Return the (X, Y) coordinate for the center point of the cell that contains the specified text.  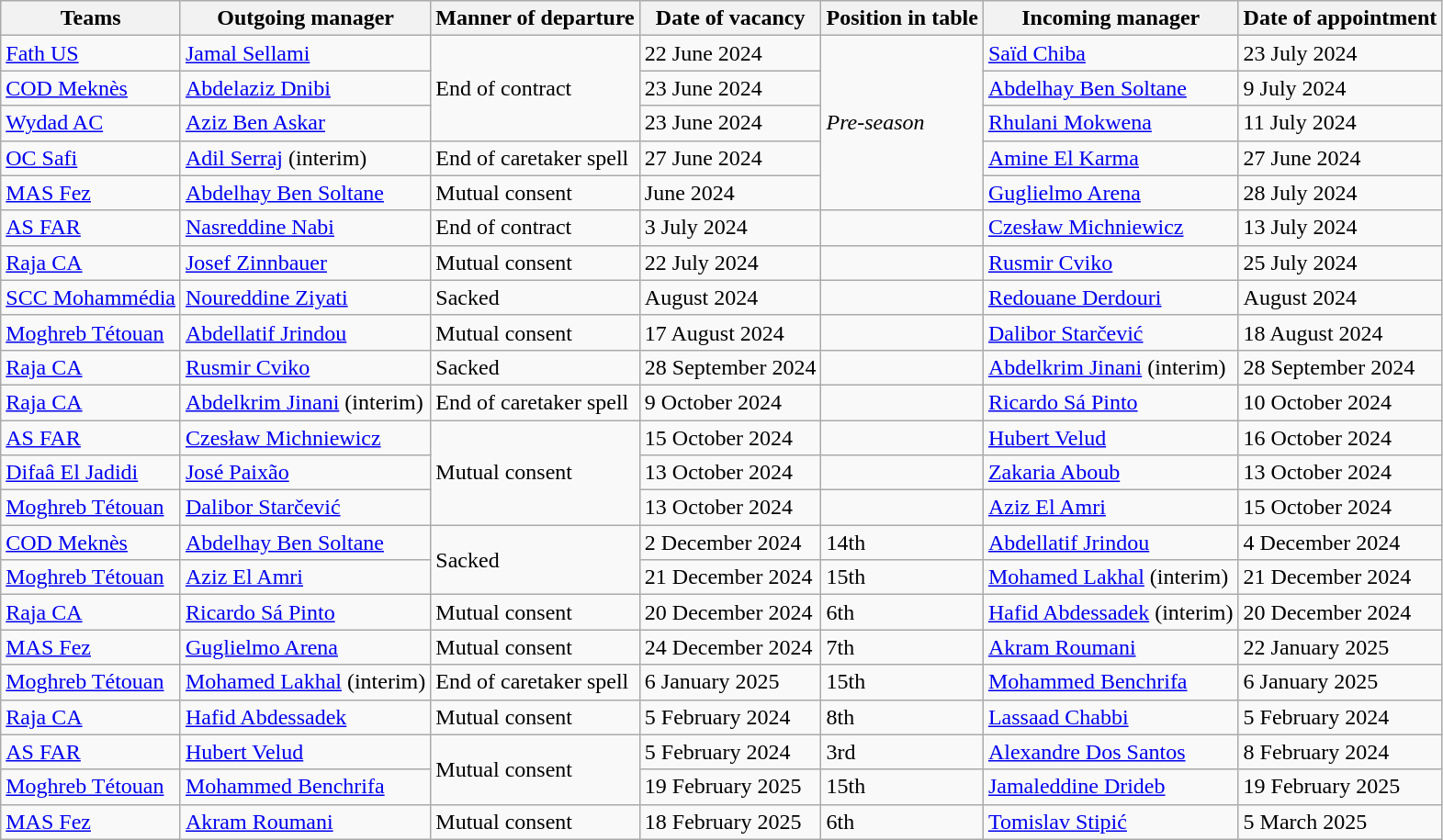
8 February 2024 (1340, 752)
Abdelaziz Dnibi (305, 88)
13 July 2024 (1340, 228)
SCC Mohammédia (91, 297)
Saïd Chiba (1110, 53)
24 December 2024 (730, 647)
Difaâ El Jadidi (91, 473)
10 October 2024 (1340, 402)
Jamaleddine Drideb (1110, 787)
Pre-season (902, 123)
Noureddine Ziyati (305, 297)
Nasreddine Nabi (305, 228)
18 February 2025 (730, 822)
June 2024 (730, 193)
14th (902, 543)
Hafid Abdessadek (interim) (1110, 612)
22 January 2025 (1340, 647)
José Paixão (305, 473)
28 July 2024 (1340, 193)
3 July 2024 (730, 228)
7th (902, 647)
11 July 2024 (1340, 123)
Zakaria Aboub (1110, 473)
Josef Zinnbauer (305, 263)
Hafid Abdessadek (305, 717)
17 August 2024 (730, 332)
9 October 2024 (730, 402)
Adil Serraj (interim) (305, 158)
18 August 2024 (1340, 332)
Teams (91, 18)
Amine El Karma (1110, 158)
8th (902, 717)
22 June 2024 (730, 53)
Jamal Sellami (305, 53)
9 July 2024 (1340, 88)
Alexandre Dos Santos (1110, 752)
3rd (902, 752)
Tomislav Stipić (1110, 822)
Incoming manager (1110, 18)
Date of vacancy (730, 18)
23 July 2024 (1340, 53)
Date of appointment (1340, 18)
4 December 2024 (1340, 543)
22 July 2024 (730, 263)
25 July 2024 (1340, 263)
Wydad AC (91, 123)
OC Safi (91, 158)
Fath US (91, 53)
Position in table (902, 18)
16 October 2024 (1340, 438)
Outgoing manager (305, 18)
Manner of departure (535, 18)
5 March 2025 (1340, 822)
Redouane Derdouri (1110, 297)
Aziz Ben Askar (305, 123)
Rhulani Mokwena (1110, 123)
2 December 2024 (730, 543)
Lassaad Chabbi (1110, 717)
